Determine the [x, y] coordinate at the center of the cell enclosing the given text.  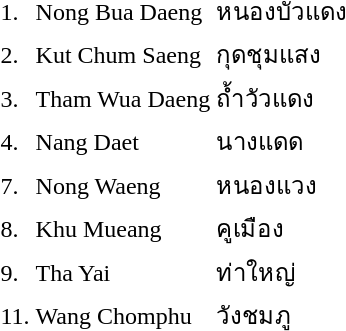
Nong Waeng [123, 185]
Nang Daet [123, 142]
Tham Wua Daeng [123, 98]
Khu Mueang [123, 228]
Tha Yai [123, 272]
Kut Chum Saeng [123, 54]
